Determine the (X, Y) coordinate at the center of the cell enclosing the given text.  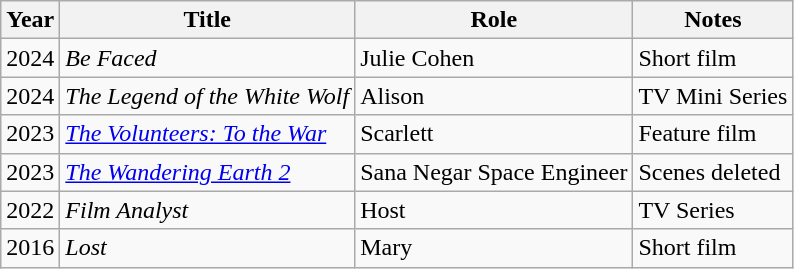
Film Analyst (208, 210)
The Legend of the White Wolf (208, 96)
2022 (30, 210)
Lost (208, 248)
The Volunteers: To the War (208, 134)
TV Mini Series (713, 96)
Mary (494, 248)
Scarlett (494, 134)
Host (494, 210)
TV Series (713, 210)
Role (494, 20)
Scenes deleted (713, 172)
Feature film (713, 134)
Alison (494, 96)
2016 (30, 248)
The Wandering Earth 2 (208, 172)
Sana Negar Space Engineer (494, 172)
Title (208, 20)
Year (30, 20)
Julie Cohen (494, 58)
Be Faced (208, 58)
Notes (713, 20)
